Pinpoint the cell where the given text exists, returning its [x, y] midpoint coordinate. 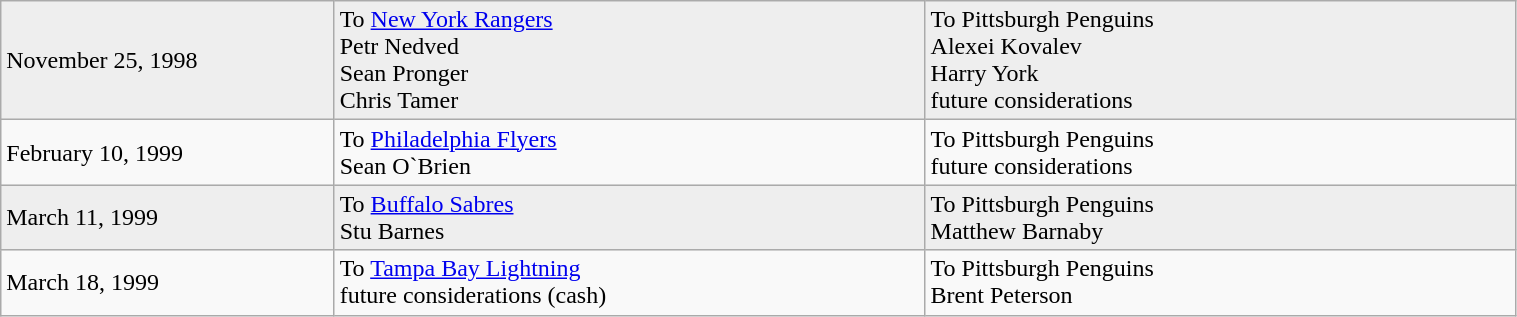
To Buffalo SabresStu Barnes [630, 218]
March 11, 1999 [168, 218]
To Pittsburgh PenguinsAlexei KovalevHarry Yorkfuture considerations [1220, 60]
February 10, 1999 [168, 152]
To Pittsburgh PenguinsMatthew Barnaby [1220, 218]
To Pittsburgh Penguinsfuture considerations [1220, 152]
To Pittsburgh PenguinsBrent Peterson [1220, 282]
November 25, 1998 [168, 60]
To Philadelphia FlyersSean O`Brien [630, 152]
To New York RangersPetr NedvedSean ProngerChris Tamer [630, 60]
To Tampa Bay Lightningfuture considerations (cash) [630, 282]
March 18, 1999 [168, 282]
